Detect which cell encompasses the target text, then output its (X, Y) center coordinate. 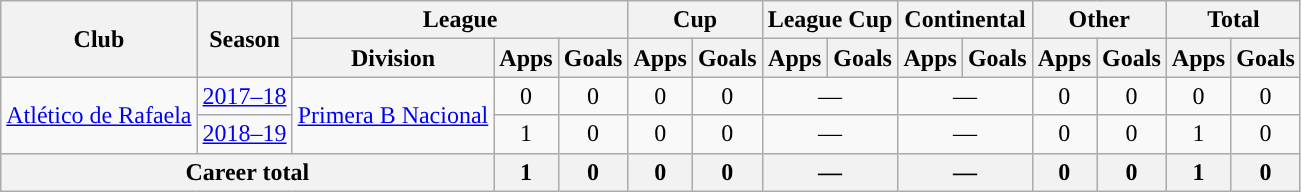
2018–19 (244, 134)
Other (1099, 20)
Career total (248, 172)
2017–18 (244, 96)
Atlético de Rafaela (99, 115)
Continental (965, 20)
Total (1233, 20)
Club (99, 39)
League Cup (830, 20)
Primera B Nacional (393, 115)
Season (244, 39)
League (460, 20)
Cup (695, 20)
Division (393, 58)
